Extract the [x, y] coordinate from the center of the cell holding the provided text.  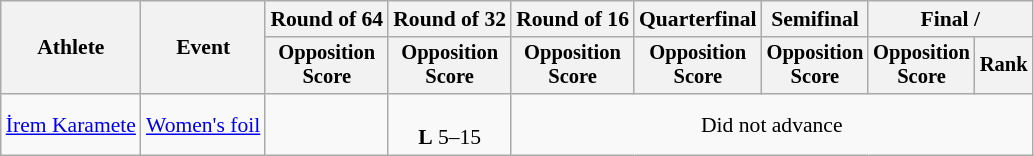
Semifinal [816, 19]
Athlete [71, 48]
Final / [950, 19]
Round of 64 [326, 19]
İrem Karamete [71, 124]
Quarterfinal [698, 19]
L 5–15 [450, 124]
Event [203, 48]
Did not advance [772, 124]
Rank [1004, 66]
Women's foil [203, 124]
Round of 16 [572, 19]
Round of 32 [450, 19]
